Return the [X, Y] coordinate for the center point of the cell that contains the specified text.  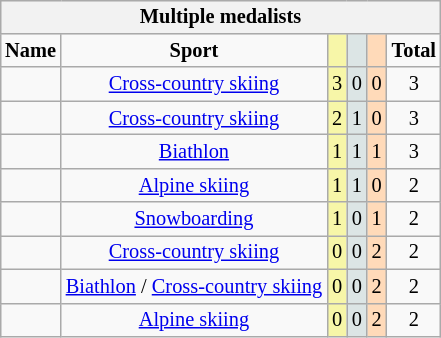
Name [30, 51]
Biathlon [194, 152]
Sport [194, 51]
Snowboarding [194, 219]
Total [414, 51]
Multiple medalists [220, 17]
Biathlon / Cross-country skiing [194, 286]
